From the cell containing the given text, extract its center point as (x, y) coordinate. 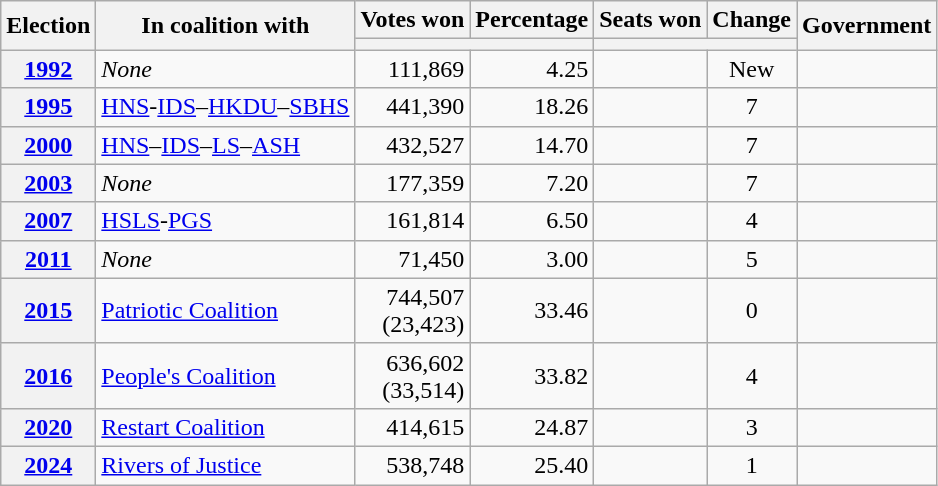
HNS-IDS–HKDU–SBHS (226, 107)
3.00 (532, 259)
25.40 (532, 465)
441,390 (412, 107)
Seats won (650, 20)
Restart Coalition (226, 427)
Votes won (412, 20)
33.46 (532, 310)
744,507(23,423) (412, 310)
71,450 (412, 259)
6.50 (532, 221)
In coalition with (226, 26)
Change (752, 20)
2024 (48, 465)
5 (752, 259)
24.87 (532, 427)
4.25 (532, 69)
432,527 (412, 145)
636,602(33,514) (412, 376)
Election (48, 26)
Government (867, 26)
1992 (48, 69)
7.20 (532, 183)
New (752, 69)
2015 (48, 310)
2016 (48, 376)
1995 (48, 107)
538,748 (412, 465)
414,615 (412, 427)
2007 (48, 221)
2011 (48, 259)
People's Coalition (226, 376)
0 (752, 310)
14.70 (532, 145)
3 (752, 427)
2003 (48, 183)
2000 (48, 145)
1 (752, 465)
18.26 (532, 107)
33.82 (532, 376)
HSLS-PGS (226, 221)
111,869 (412, 69)
2020 (48, 427)
161,814 (412, 221)
Patriotic Coalition (226, 310)
Rivers of Justice (226, 465)
HNS–IDS–LS–ASH (226, 145)
Percentage (532, 20)
177,359 (412, 183)
